Determine the [x, y] coordinate at the center of the cell enclosing the given text.  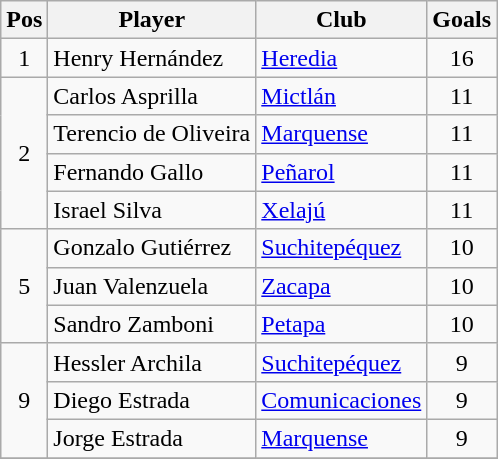
Zacapa [342, 286]
Juan Valenzuela [152, 286]
Carlos Asprilla [152, 96]
Goals [462, 20]
Gonzalo Gutiérrez [152, 248]
Hessler Archila [152, 362]
Player [152, 20]
Comunicaciones [342, 400]
Xelajú [342, 210]
Sandro Zamboni [152, 324]
16 [462, 58]
Israel Silva [152, 210]
Petapa [342, 324]
Peñarol [342, 172]
1 [24, 58]
Club [342, 20]
Terencio de Oliveira [152, 134]
5 [24, 286]
Diego Estrada [152, 400]
2 [24, 153]
Fernando Gallo [152, 172]
Henry Hernández [152, 58]
Jorge Estrada [152, 438]
Mictlán [342, 96]
Heredia [342, 58]
Pos [24, 20]
